Provide the (x, y) coordinate of the cell's center where the given text is located.  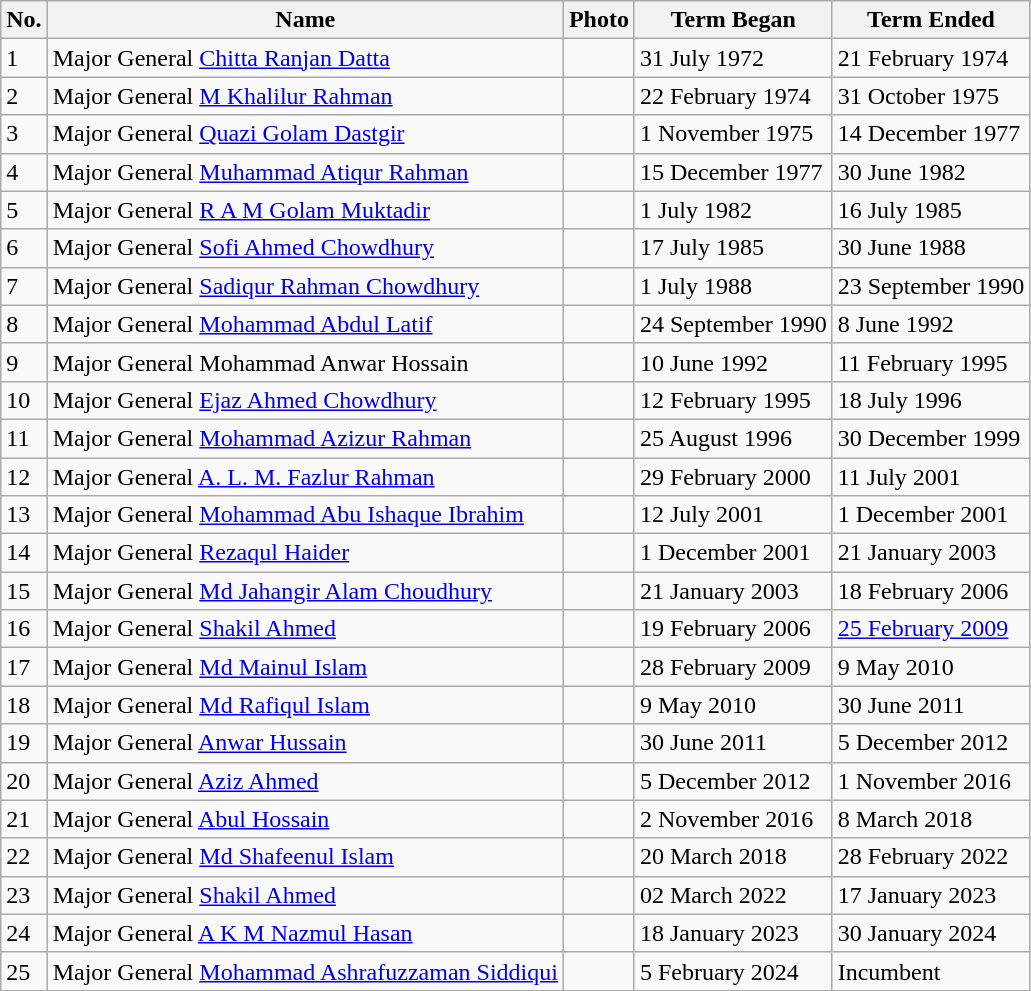
Major General Md Jahangir Alam Choudhury (305, 591)
18 (24, 705)
11 July 2001 (931, 477)
12 February 1995 (733, 400)
23 September 1990 (931, 286)
1 November 1975 (733, 134)
24 (24, 933)
Major General Rezaqul Haider (305, 553)
1 July 1982 (733, 210)
Major General Abul Hossain (305, 819)
23 (24, 895)
Major General A. L. M. Fazlur Rahman (305, 477)
11 February 1995 (931, 362)
8 March 2018 (931, 819)
10 (24, 400)
9 (24, 362)
Major General Aziz Ahmed (305, 781)
12 July 2001 (733, 515)
Name (305, 20)
Major General A K M Nazmul Hasan (305, 933)
Major General Md Shafeenul Islam (305, 857)
Major General Muhammad Atiqur Rahman (305, 172)
Major General Sofi Ahmed Chowdhury (305, 248)
6 (24, 248)
30 June 1982 (931, 172)
14 December 1977 (931, 134)
02 March 2022 (733, 895)
Term Began (733, 20)
31 October 1975 (931, 96)
15 (24, 591)
Major General Mohammad Ashrafuzzaman Siddiqui (305, 971)
8 June 1992 (931, 324)
20 (24, 781)
Incumbent (931, 971)
Major General Mohammad Abdul Latif (305, 324)
Major General Mohammad Azizur Rahman (305, 438)
22 February 1974 (733, 96)
19 (24, 743)
1 (24, 58)
17 (24, 667)
Major General Ejaz Ahmed Chowdhury (305, 400)
18 January 2023 (733, 933)
7 (24, 286)
3 (24, 134)
24 September 1990 (733, 324)
28 February 2009 (733, 667)
20 March 2018 (733, 857)
8 (24, 324)
25 August 1996 (733, 438)
14 (24, 553)
Major General Anwar Hussain (305, 743)
21 February 1974 (931, 58)
31 July 1972 (733, 58)
13 (24, 515)
11 (24, 438)
16 July 1985 (931, 210)
2 (24, 96)
22 (24, 857)
1 November 2016 (931, 781)
30 December 1999 (931, 438)
21 (24, 819)
16 (24, 629)
Major General Mohammad Anwar Hossain (305, 362)
18 February 2006 (931, 591)
25 (24, 971)
29 February 2000 (733, 477)
17 July 1985 (733, 248)
Major General Mohammad Abu Ishaque Ibrahim (305, 515)
4 (24, 172)
5 (24, 210)
10 June 1992 (733, 362)
17 January 2023 (931, 895)
25 February 2009 (931, 629)
5 February 2024 (733, 971)
No. (24, 20)
2 November 2016 (733, 819)
12 (24, 477)
30 June 1988 (931, 248)
28 February 2022 (931, 857)
18 July 1996 (931, 400)
Major General Md Mainul Islam (305, 667)
Major General Md Rafiqul Islam (305, 705)
15 December 1977 (733, 172)
Term Ended (931, 20)
30 January 2024 (931, 933)
Major General Sadiqur Rahman Chowdhury (305, 286)
Major General Quazi Golam Dastgir (305, 134)
Major General Chitta Ranjan Datta (305, 58)
19 February 2006 (733, 629)
Major General R A M Golam Muktadir (305, 210)
Major General M Khalilur Rahman (305, 96)
1 July 1988 (733, 286)
Photo (598, 20)
